Determine the [x, y] coordinate at the center of the cell enclosing the given text.  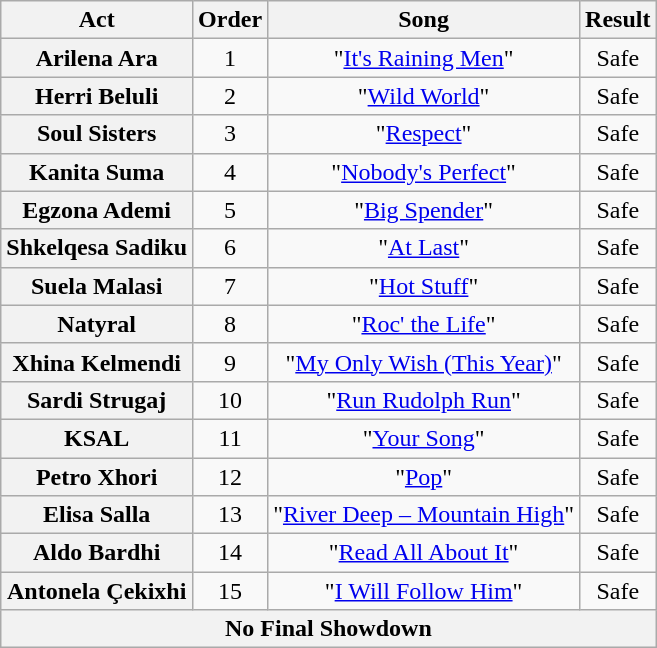
4 [230, 172]
Herri Beluli [97, 96]
12 [230, 477]
"Run Rudolph Run" [424, 400]
"Respect" [424, 134]
Suela Malasi [97, 286]
"I Will Follow Him" [424, 591]
15 [230, 591]
2 [230, 96]
"Roc' the Life" [424, 324]
No Final Showdown [328, 629]
Arilena Ara [97, 58]
13 [230, 515]
6 [230, 248]
KSAL [97, 438]
10 [230, 400]
"Nobody's Perfect" [424, 172]
Egzona Ademi [97, 210]
3 [230, 134]
11 [230, 438]
"Wild World" [424, 96]
Aldo Bardhi [97, 553]
Act [97, 20]
Xhina Kelmendi [97, 362]
"Your Song" [424, 438]
Elisa Salla [97, 515]
Sardi Strugaj [97, 400]
5 [230, 210]
"Pop" [424, 477]
Result [618, 20]
"At Last" [424, 248]
"Big Spender" [424, 210]
7 [230, 286]
Antonela Çekixhi [97, 591]
"My Only Wish (This Year)" [424, 362]
Kanita Suma [97, 172]
14 [230, 553]
Soul Sisters [97, 134]
Natyral [97, 324]
Shkelqesa Sadiku [97, 248]
Petro Xhori [97, 477]
Order [230, 20]
"Read All About It" [424, 553]
Song [424, 20]
"Hot Stuff" [424, 286]
"River Deep – Mountain High" [424, 515]
9 [230, 362]
"It's Raining Men" [424, 58]
8 [230, 324]
1 [230, 58]
